Locate the cell with the specified text and output its (x, y) center coordinate. 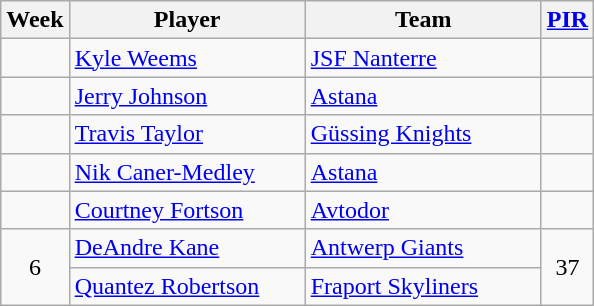
Antwerp Giants (423, 248)
6 (35, 267)
PIR (567, 20)
Team (423, 20)
Kyle Weems (187, 58)
Player (187, 20)
Courtney Fortson (187, 210)
Week (35, 20)
DeAndre Kane (187, 248)
Travis Taylor (187, 134)
Jerry Johnson (187, 96)
JSF Nanterre (423, 58)
Avtodor (423, 210)
Fraport Skyliners (423, 286)
Quantez Robertson (187, 286)
Güssing Knights (423, 134)
37 (567, 267)
Nik Caner-Medley (187, 172)
